Identify which cell holds the provided text, then report its (X, Y) central coordinate. 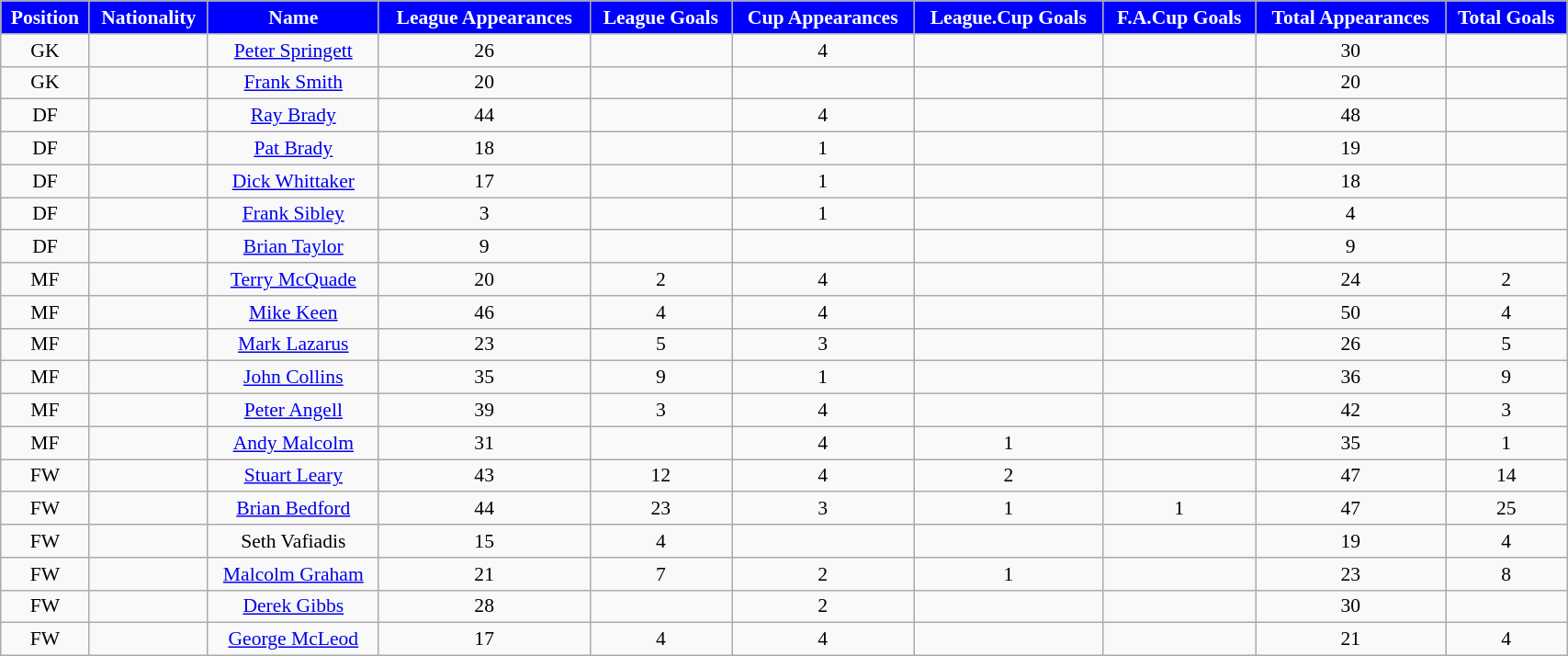
League.Cup Goals (1009, 17)
Name (293, 17)
12 (661, 476)
Peter Angell (293, 411)
Peter Springett (293, 51)
46 (484, 312)
Total Appearances (1350, 17)
8 (1506, 574)
43 (484, 476)
F.A.Cup Goals (1179, 17)
Brian Bedford (293, 509)
Frank Sibley (293, 214)
Stuart Leary (293, 476)
39 (484, 411)
Derek Gibbs (293, 606)
Terry McQuade (293, 279)
31 (484, 443)
Mike Keen (293, 312)
7 (661, 574)
Dick Whittaker (293, 181)
36 (1350, 378)
28 (484, 606)
25 (1506, 509)
Pat Brady (293, 149)
Mark Lazarus (293, 345)
Nationality (149, 17)
Cup Appearances (823, 17)
42 (1350, 411)
Position (45, 17)
Seth Vafiadis (293, 541)
Malcolm Graham (293, 574)
48 (1350, 116)
John Collins (293, 378)
League Appearances (484, 17)
League Goals (661, 17)
24 (1350, 279)
50 (1350, 312)
14 (1506, 476)
Frank Smith (293, 83)
15 (484, 541)
Total Goals (1506, 17)
Brian Taylor (293, 247)
George McLeod (293, 639)
Ray Brady (293, 116)
Andy Malcolm (293, 443)
